Find where the given text appears and provide that cell's center as [x, y] coordinate. 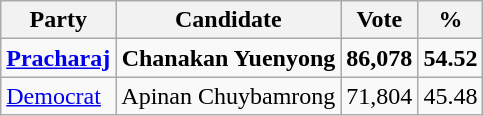
54.52 [450, 58]
Vote [380, 20]
Party [58, 20]
Pracharaj [58, 58]
% [450, 20]
Candidate [228, 20]
71,804 [380, 96]
Apinan Chuybamrong [228, 96]
45.48 [450, 96]
86,078 [380, 58]
Democrat [58, 96]
Chanakan Yuenyong [228, 58]
